From the cell containing the given text, extract its center point as (x, y) coordinate. 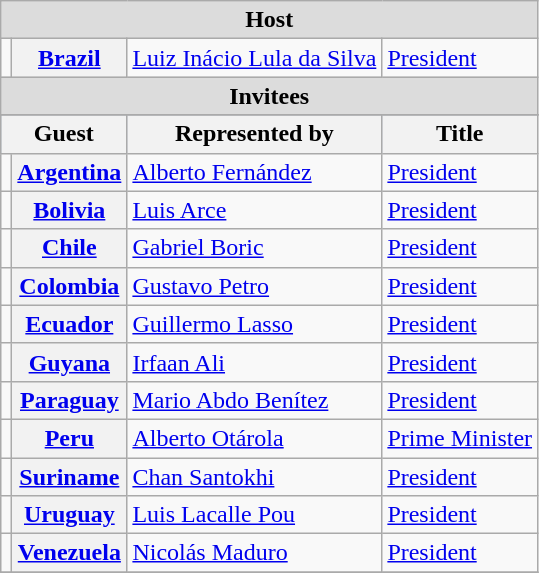
Venezuela (70, 553)
Invitees (270, 96)
Brazil (70, 58)
Title (460, 134)
Uruguay (70, 515)
Represented by (254, 134)
Luiz Inácio Lula da Silva (254, 58)
Luis Lacalle Pou (254, 515)
Peru (70, 438)
Suriname (70, 477)
Alberto Otárola (254, 438)
Gabriel Boric (254, 248)
Chan Santokhi (254, 477)
Ecuador (70, 324)
Paraguay (70, 400)
Argentina (70, 172)
Guyana (70, 362)
Bolivia (70, 210)
Luis Arce (254, 210)
Host (270, 20)
Alberto Fernández (254, 172)
Nicolás Maduro (254, 553)
Gustavo Petro (254, 286)
Mario Abdo Benítez (254, 400)
Colombia (70, 286)
Prime Minister (460, 438)
Irfaan Ali (254, 362)
Guillermo Lasso (254, 324)
Chile (70, 248)
Guest (64, 134)
